Search for the cell housing the specified text and yield its (x, y) center coordinate. 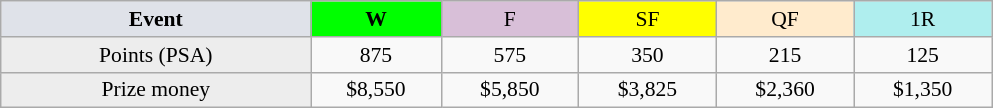
Prize money (156, 90)
875 (376, 55)
$1,350 (923, 90)
QF (785, 19)
W (376, 19)
350 (648, 55)
SF (648, 19)
$3,825 (648, 90)
1R (923, 19)
F (510, 19)
125 (923, 55)
215 (785, 55)
Points (PSA) (156, 55)
$8,550 (376, 90)
$5,850 (510, 90)
575 (510, 55)
Event (156, 19)
$2,360 (785, 90)
